Find where the given text appears and provide that cell's center as (X, Y) coordinate. 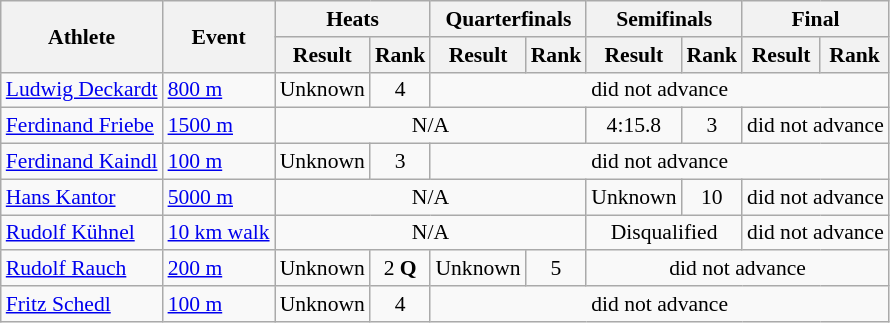
2 Q (400, 269)
Fritz Schedl (82, 304)
10 km walk (219, 233)
Heats (353, 19)
Rudolf Rauch (82, 269)
Disqualified (664, 233)
Hans Kantor (82, 197)
800 m (219, 90)
5000 m (219, 197)
200 m (219, 269)
Final (816, 19)
Quarterfinals (508, 19)
Ferdinand Friebe (82, 126)
Ludwig Deckardt (82, 90)
10 (712, 197)
Event (219, 36)
4:15.8 (634, 126)
Ferdinand Kaindl (82, 162)
Semifinals (664, 19)
Athlete (82, 36)
Rudolf Kühnel (82, 233)
5 (556, 269)
1500 m (219, 126)
